Capture the cell that displays the provided text and extract its [X, Y] central coordinate. 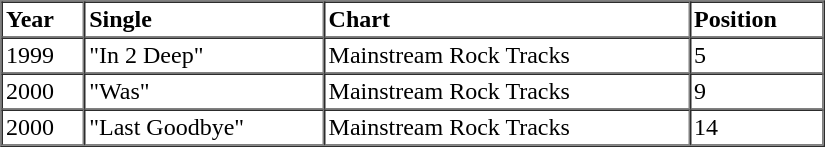
Year [44, 20]
9 [757, 92]
"In 2 Deep" [204, 56]
14 [757, 128]
"Was" [204, 92]
5 [757, 56]
"Last Goodbye" [204, 128]
Position [757, 20]
Chart [507, 20]
1999 [44, 56]
Single [204, 20]
